Extract the [x, y] coordinate from the center of the cell holding the provided text.  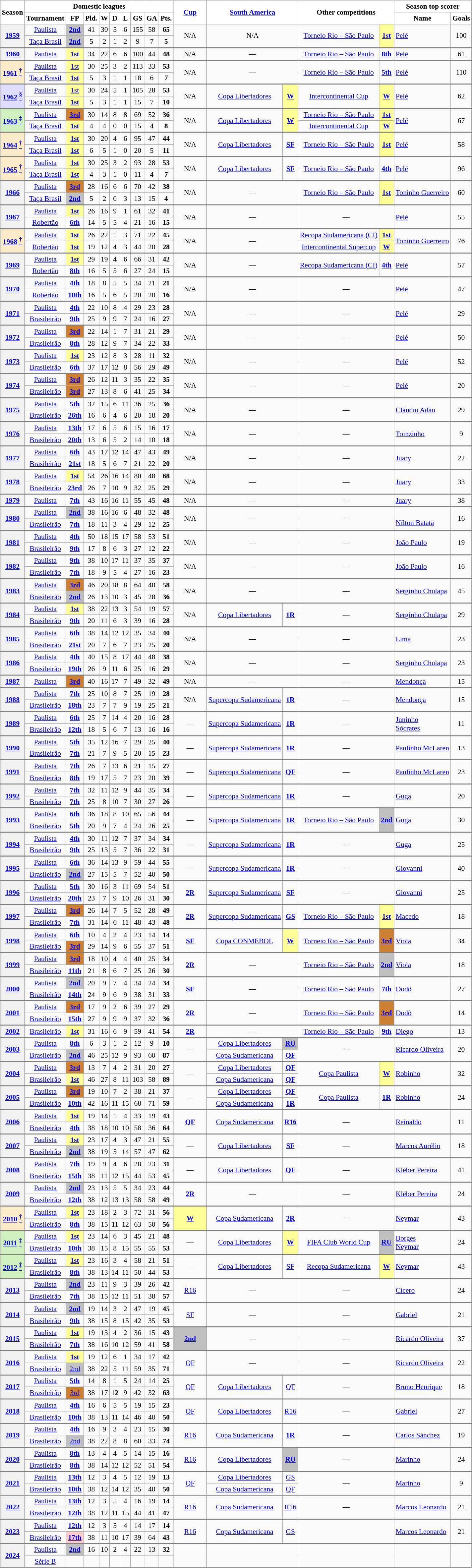
2021 [13, 1483]
Juninho Sócrates [422, 724]
1969 [13, 265]
Cícero [422, 1291]
1972 [13, 337]
1983 [13, 591]
1968 † [13, 241]
113 [138, 66]
1973 [13, 362]
Copa CONMEBOL [245, 941]
2012 ‡ [13, 1267]
1982 [13, 567]
1995 [13, 868]
South America [253, 12]
1998 [13, 941]
2013 [13, 1291]
D [115, 18]
1988 [13, 700]
96 [461, 169]
66 [138, 259]
L [125, 18]
2018 [13, 1411]
FIFA Club World Cup [339, 1242]
67 [461, 121]
1993 [13, 820]
GA [152, 18]
2014 [13, 1314]
11th [75, 971]
Domestic leagues [99, 6]
72 [138, 1212]
110 [461, 72]
2017 [13, 1387]
17th [75, 1538]
Name [422, 18]
1978 [13, 482]
26th [75, 416]
1997 [13, 917]
1981 [13, 543]
Recopa Sudamericana [339, 1267]
1996 [13, 893]
1960 [13, 54]
Season top scorer [433, 6]
Cláudio Adão [422, 410]
Diego [422, 1031]
1976 [13, 434]
Tournament [45, 18]
Lima [422, 639]
2022 [13, 1507]
2011 ‡ [13, 1242]
2010 † [13, 1218]
2006 [13, 1122]
1999 [13, 965]
103 [138, 1079]
2000 [13, 989]
Série B [45, 1562]
2009 [13, 1194]
1965 † [13, 169]
1977 [13, 458]
1966 [13, 193]
1963 ‡ [13, 121]
1962 § [13, 96]
95 [138, 139]
2020 [13, 1460]
Toinzinho [422, 434]
2005 [13, 1098]
1979 [13, 500]
2015 [13, 1339]
Borges Neymar [422, 1242]
1974 [13, 386]
1967 [13, 217]
2023 [13, 1531]
1971 [13, 314]
Marcos Aurélio [422, 1146]
2004 [13, 1074]
2019 [13, 1435]
Carlos Sánchez [422, 1435]
1980 [13, 518]
1992 [13, 796]
2001 [13, 1013]
Goals [461, 18]
Cup [190, 12]
1994 [13, 844]
Bruno Henrique [422, 1387]
105 [138, 90]
Pld. [91, 18]
Intercontinental Supercup [339, 247]
87 [166, 1056]
1990 [13, 748]
1964 † [13, 145]
1961 † [13, 72]
23rd [75, 488]
1989 [13, 724]
1986 [13, 664]
18th [75, 706]
1975 [13, 410]
1991 [13, 772]
FP [75, 18]
2016 [13, 1363]
19th [75, 669]
89 [166, 1079]
2007 [13, 1146]
1987 [13, 681]
Macedo [422, 917]
Nílton Batata [422, 518]
155 [138, 30]
Other competitions [346, 12]
76 [461, 241]
Pts. [166, 18]
80 [138, 476]
74 [166, 1441]
70 [138, 187]
2002 [13, 1031]
14th [75, 995]
1985 [13, 639]
Season [13, 12]
Reinaldo [422, 1122]
2024 [13, 1556]
1959 [13, 36]
1970 [13, 289]
2008 [13, 1170]
2003 [13, 1049]
1984 [13, 615]
